Find where the given text appears and provide that cell's center as [X, Y] coordinate. 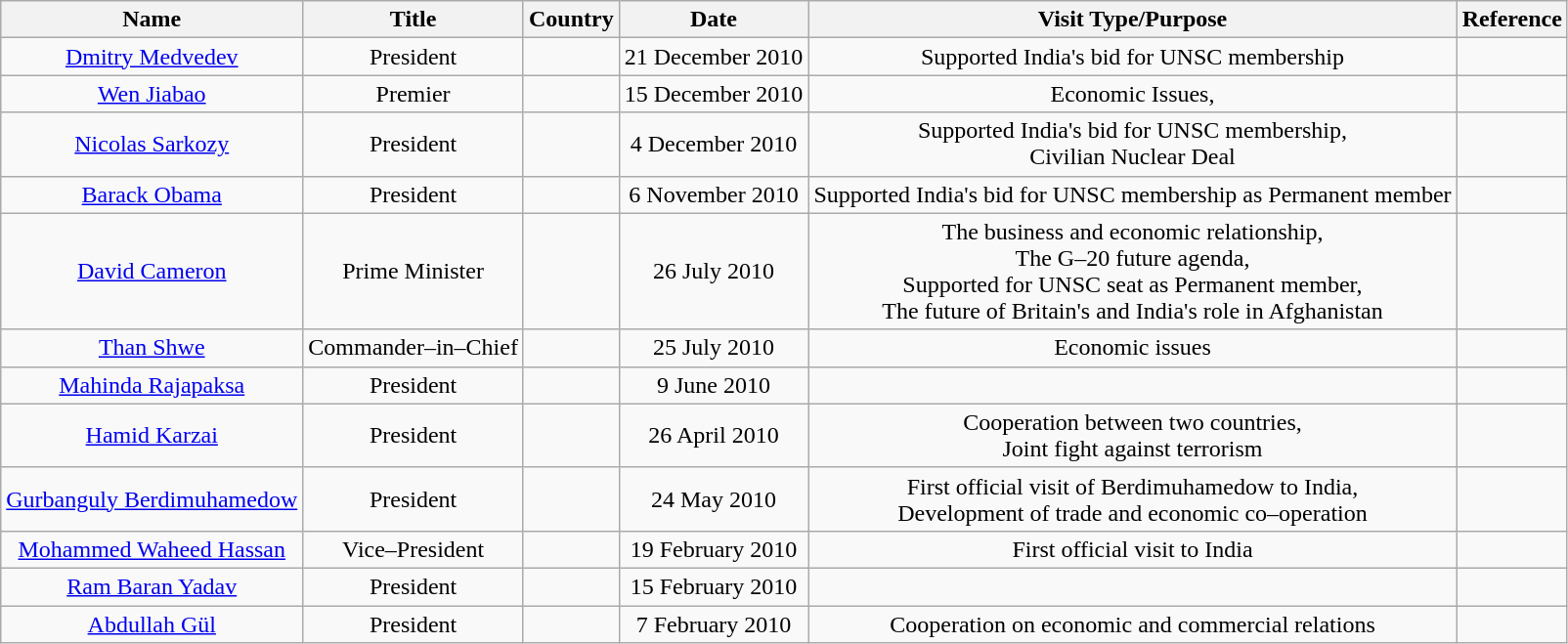
26 April 2010 [714, 436]
Cooperation on economic and commercial relations [1132, 624]
Ram Baran Yadav [152, 586]
Commander–in–Chief [414, 348]
Premier [414, 94]
4 December 2010 [714, 145]
Gurbanguly Berdimuhamedow [152, 498]
Cooperation between two countries, Joint fight against terrorism [1132, 436]
Mohammed Waheed Hassan [152, 549]
21 December 2010 [714, 57]
19 February 2010 [714, 549]
Mahinda Rajapaksa [152, 385]
7 February 2010 [714, 624]
Vice–President [414, 549]
25 July 2010 [714, 348]
Date [714, 20]
Dmitry Medvedev [152, 57]
Title [414, 20]
6 November 2010 [714, 194]
15 December 2010 [714, 94]
Economic issues [1132, 348]
Nicolas Sarkozy [152, 145]
24 May 2010 [714, 498]
Wen Jiabao [152, 94]
Reference [1511, 20]
Economic Issues, [1132, 94]
Country [571, 20]
First official visit to India [1132, 549]
Supported India's bid for UNSC membership,Civilian Nuclear Deal [1132, 145]
Than Shwe [152, 348]
Barack Obama [152, 194]
Prime Minister [414, 272]
15 February 2010 [714, 586]
Supported India's bid for UNSC membership as Permanent member [1132, 194]
9 June 2010 [714, 385]
Supported India's bid for UNSC membership [1132, 57]
First official visit of Berdimuhamedow to India, Development of trade and economic co–operation [1132, 498]
David Cameron [152, 272]
Hamid Karzai [152, 436]
26 July 2010 [714, 272]
Visit Type/Purpose [1132, 20]
Abdullah Gül [152, 624]
Name [152, 20]
